Find where the given text appears and provide that cell's center as [x, y] coordinate. 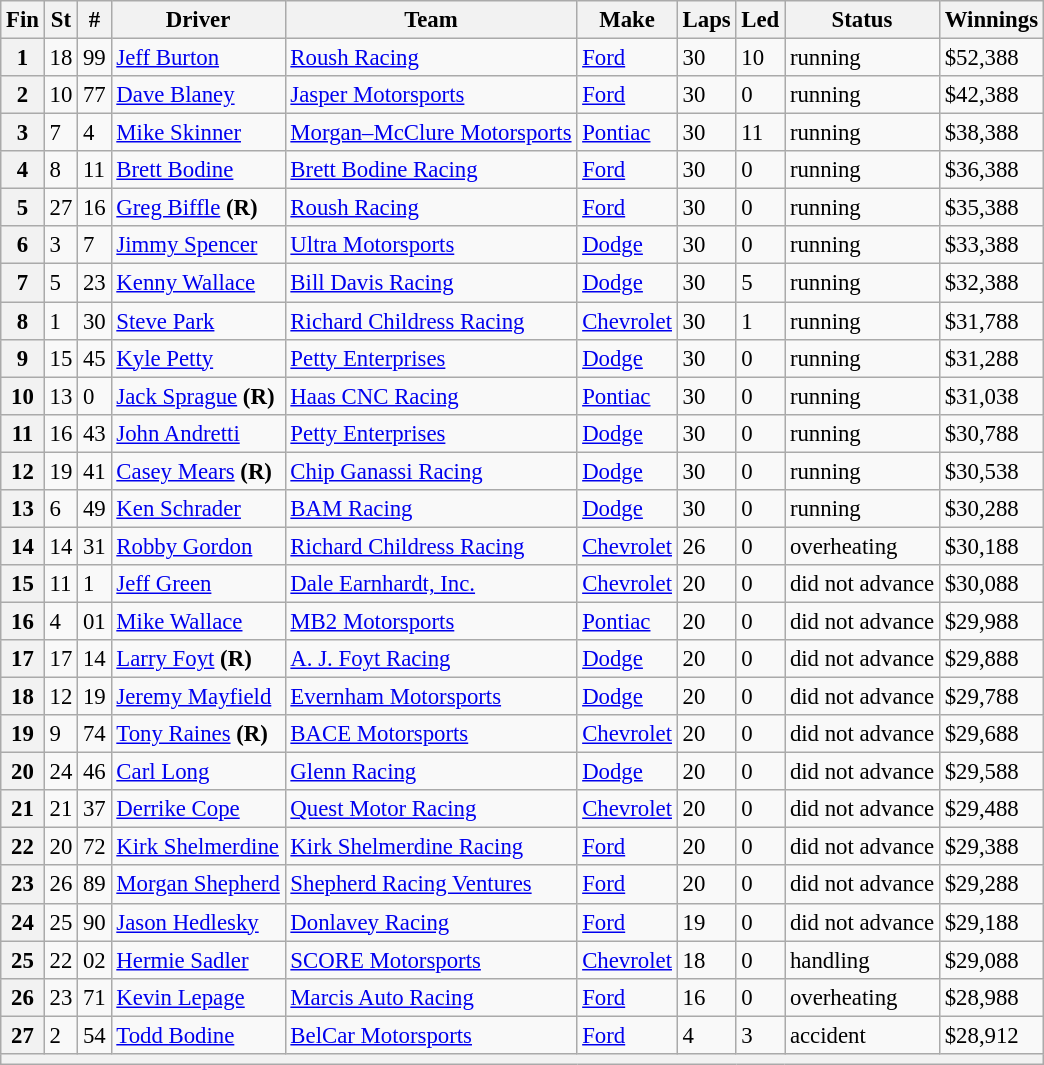
John Andretti [198, 433]
Laps [706, 20]
Jeff Burton [198, 58]
02 [94, 960]
89 [94, 885]
01 [94, 621]
Greg Biffle (R) [198, 208]
99 [94, 58]
90 [94, 922]
Carl Long [198, 772]
Brett Bodine [198, 170]
Quest Motor Racing [431, 809]
$38,388 [991, 133]
$30,288 [991, 509]
BAM Racing [431, 509]
49 [94, 509]
$32,388 [991, 283]
Morgan Shepherd [198, 885]
Marcis Auto Racing [431, 997]
handling [862, 960]
Driver [198, 20]
Dave Blaney [198, 95]
Shepherd Racing Ventures [431, 885]
Jack Sprague (R) [198, 396]
accident [862, 1035]
$52,388 [991, 58]
Dale Earnhardt, Inc. [431, 584]
Haas CNC Racing [431, 396]
Make [627, 20]
$36,388 [991, 170]
$29,288 [991, 885]
Kirk Shelmerdine Racing [431, 847]
54 [94, 1035]
Ultra Motorsports [431, 245]
$29,788 [991, 697]
# [94, 20]
$28,912 [991, 1035]
Fin [23, 20]
Ken Schrader [198, 509]
$30,188 [991, 546]
Robby Gordon [198, 546]
Steve Park [198, 321]
Hermie Sadler [198, 960]
A. J. Foyt Racing [431, 659]
Jeff Green [198, 584]
41 [94, 471]
Glenn Racing [431, 772]
Kyle Petty [198, 358]
46 [94, 772]
St [60, 20]
Jeremy Mayfield [198, 697]
BACE Motorsports [431, 734]
Kenny Wallace [198, 283]
Chip Ganassi Racing [431, 471]
$31,288 [991, 358]
SCORE Motorsports [431, 960]
Morgan–McClure Motorsports [431, 133]
Led [760, 20]
Status [862, 20]
Jason Hedlesky [198, 922]
71 [94, 997]
BelCar Motorsports [431, 1035]
Todd Bodine [198, 1035]
Mike Skinner [198, 133]
37 [94, 809]
$29,988 [991, 621]
31 [94, 546]
Donlavey Racing [431, 922]
Tony Raines (R) [198, 734]
74 [94, 734]
$29,488 [991, 809]
$28,988 [991, 997]
Jasper Motorsports [431, 95]
$29,588 [991, 772]
Kevin Lepage [198, 997]
$30,088 [991, 584]
Casey Mears (R) [198, 471]
Kirk Shelmerdine [198, 847]
MB2 Motorsports [431, 621]
77 [94, 95]
$29,388 [991, 847]
$33,388 [991, 245]
Team [431, 20]
$31,788 [991, 321]
Larry Foyt (R) [198, 659]
Winnings [991, 20]
$29,088 [991, 960]
$30,788 [991, 433]
$29,188 [991, 922]
Brett Bodine Racing [431, 170]
$30,538 [991, 471]
Evernham Motorsports [431, 697]
43 [94, 433]
$31,038 [991, 396]
Jimmy Spencer [198, 245]
$35,388 [991, 208]
$29,888 [991, 659]
Derrike Cope [198, 809]
Mike Wallace [198, 621]
Bill Davis Racing [431, 283]
$29,688 [991, 734]
45 [94, 358]
$42,388 [991, 95]
72 [94, 847]
